Identify which cell holds the provided text, then report its (x, y) central coordinate. 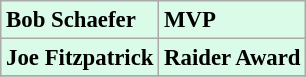
MVP (232, 20)
Bob Schaefer (80, 20)
Joe Fitzpatrick (80, 58)
Raider Award (232, 58)
